Search for the cell housing the specified text and yield its (x, y) center coordinate. 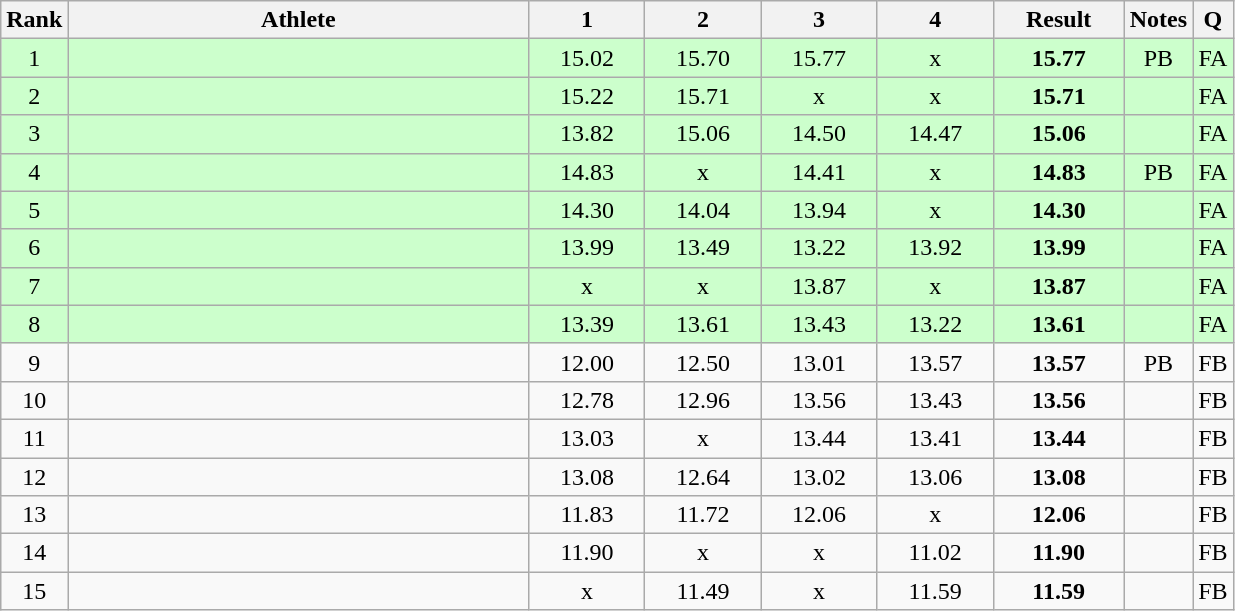
13 (34, 515)
9 (34, 362)
14.50 (819, 134)
14.41 (819, 172)
13.03 (587, 438)
8 (34, 324)
13.39 (587, 324)
11.49 (703, 591)
12.78 (587, 400)
13.41 (935, 438)
13.92 (935, 248)
11.72 (703, 515)
11.83 (587, 515)
12.64 (703, 477)
15.22 (587, 96)
14 (34, 553)
12.50 (703, 362)
15 (34, 591)
Rank (34, 20)
13.49 (703, 248)
12 (34, 477)
15.02 (587, 58)
Notes (1158, 20)
Athlete (298, 20)
12.96 (703, 400)
15.70 (703, 58)
Result (1058, 20)
14.04 (703, 210)
5 (34, 210)
12.00 (587, 362)
13.06 (935, 477)
7 (34, 286)
Q (1213, 20)
13.94 (819, 210)
13.82 (587, 134)
11 (34, 438)
13.02 (819, 477)
6 (34, 248)
13.01 (819, 362)
14.47 (935, 134)
10 (34, 400)
11.02 (935, 553)
